Output the (X, Y) coordinate of the center of the cell containing the given text.  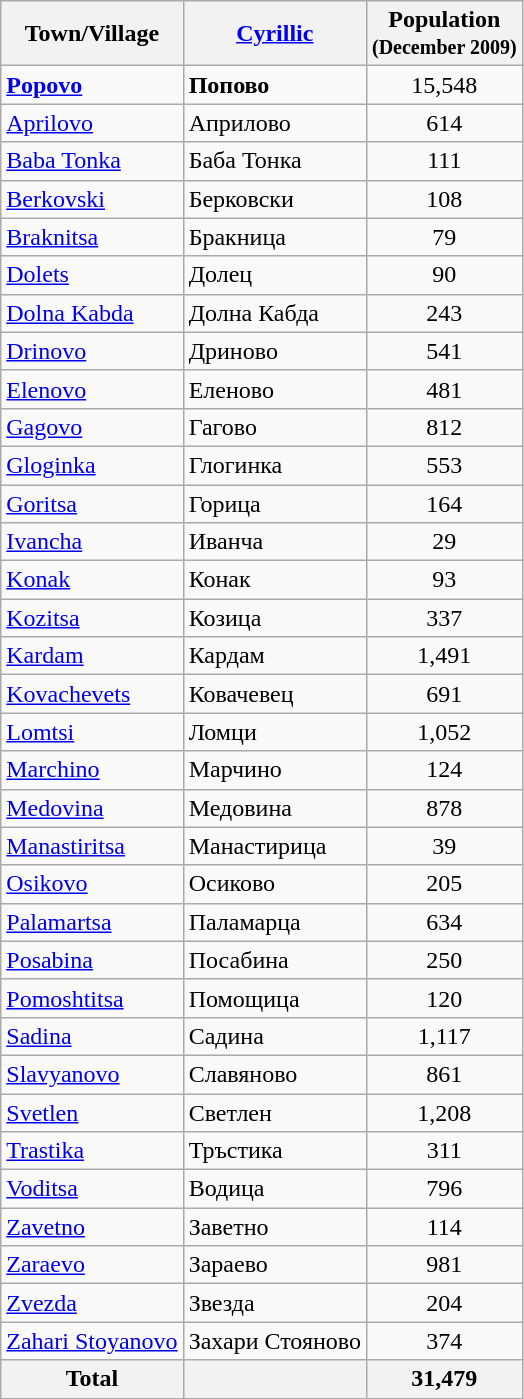
Козица (274, 618)
Ломци (274, 732)
250 (444, 960)
Садина (274, 1036)
Бракница (274, 237)
Palamartsa (92, 922)
878 (444, 808)
Gagovo (92, 427)
Goritsa (92, 503)
1,117 (444, 1036)
Trastika (92, 1151)
Svetlen (92, 1113)
Kardam (92, 656)
Town/Village (92, 34)
Kovachevets (92, 694)
Светлен (274, 1113)
Elenovo (92, 389)
Zahari Stoyanovo (92, 1341)
79 (444, 237)
Sadina (92, 1036)
Osikovo (92, 884)
39 (444, 846)
374 (444, 1341)
Заветно (274, 1227)
541 (444, 351)
Zaraevo (92, 1265)
Marchino (92, 770)
Ivancha (92, 542)
15,548 (444, 85)
311 (444, 1151)
205 (444, 884)
Марчино (274, 770)
Еленово (274, 389)
337 (444, 618)
796 (444, 1189)
Drinovo (92, 351)
90 (444, 275)
614 (444, 123)
Zavetno (92, 1227)
Берковски (274, 199)
691 (444, 694)
Кардам (274, 656)
Манастирица (274, 846)
1,208 (444, 1113)
Гагово (274, 427)
Pomoshtitsa (92, 998)
Berkovski (92, 199)
Долна Кабда (274, 313)
Aprilovo (92, 123)
Тръстика (274, 1151)
31,479 (444, 1379)
Population(December 2009) (444, 34)
204 (444, 1303)
Звезда (274, 1303)
553 (444, 465)
Gloginka (92, 465)
Медовина (274, 808)
Posabina (92, 960)
108 (444, 199)
Dolets (92, 275)
634 (444, 922)
120 (444, 998)
124 (444, 770)
Slavyanovo (92, 1074)
Manastiritsa (92, 846)
114 (444, 1227)
Lomtsi (92, 732)
1,491 (444, 656)
Kozitsa (92, 618)
Baba Tonka (92, 161)
93 (444, 580)
861 (444, 1074)
Cyrillic (274, 34)
Braknitsa (92, 237)
Medovina (92, 808)
29 (444, 542)
Посабина (274, 960)
981 (444, 1265)
Конак (274, 580)
Осиково (274, 884)
Славяново (274, 1074)
Ковачевец (274, 694)
Захари Стояново (274, 1341)
812 (444, 427)
111 (444, 161)
Konak (92, 580)
Водица (274, 1189)
Долец (274, 275)
Dolna Kabda (92, 313)
Глогинка (274, 465)
Априлово (274, 123)
Помощица (274, 998)
Total (92, 1379)
Zvezda (92, 1303)
Дриново (274, 351)
Иванча (274, 542)
Горица (274, 503)
Баба Тонка (274, 161)
Popovo (92, 85)
243 (444, 313)
164 (444, 503)
Voditsa (92, 1189)
Зараево (274, 1265)
Попово (274, 85)
1,052 (444, 732)
481 (444, 389)
Паламарца (274, 922)
